Locate the cell with the specified text and output its [x, y] center coordinate. 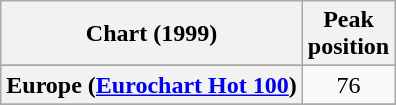
Europe (Eurochart Hot 100) [152, 85]
Peakposition [348, 34]
76 [348, 85]
Chart (1999) [152, 34]
